Determine the (X, Y) coordinate at the center of the cell enclosing the given text.  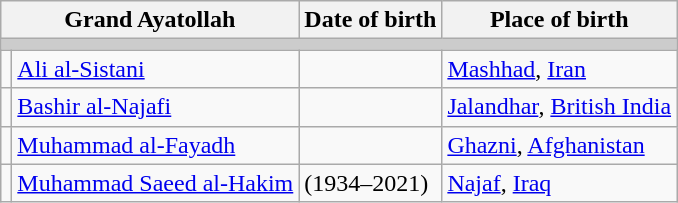
Place of birth (560, 20)
Ali al-Sistani (156, 69)
Mashhad, Iran (560, 69)
Ghazni, Afghanistan (560, 145)
(1934–2021) (370, 183)
Muhammad Saeed al-Hakim (156, 183)
Grand Ayatollah (150, 20)
Jalandhar, British India (560, 107)
Najaf, Iraq (560, 183)
Muhammad al-Fayadh (156, 145)
Bashir al-Najafi (156, 107)
Date of birth (370, 20)
